Scan for the cell matching the given text and deliver its [X, Y] coordinate at center. 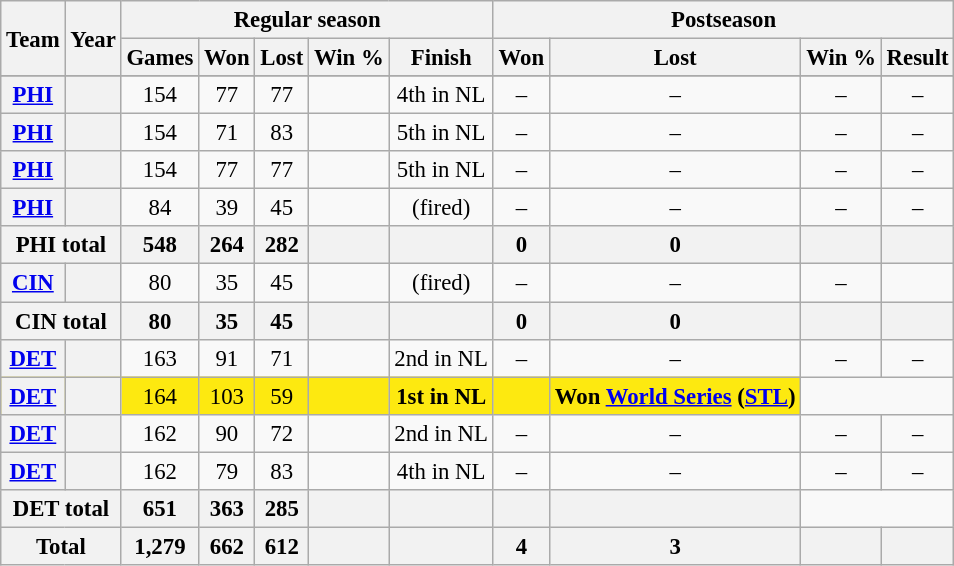
662 [227, 546]
Postseason [724, 20]
1st in NL [441, 396]
3 [674, 546]
Team [33, 38]
Finish [441, 58]
Total [61, 546]
79 [227, 471]
651 [160, 509]
163 [160, 358]
363 [227, 509]
264 [227, 245]
90 [227, 433]
DET total [61, 509]
282 [282, 245]
103 [227, 396]
285 [282, 509]
Regular season [307, 20]
PHI total [61, 245]
548 [160, 245]
Result [918, 58]
4 [521, 546]
CIN [33, 283]
Games [160, 58]
Won World Series (STL) [674, 396]
CIN total [61, 321]
59 [282, 396]
84 [160, 208]
72 [282, 433]
Year [93, 38]
612 [282, 546]
39 [227, 208]
164 [160, 396]
1,279 [160, 546]
91 [227, 358]
